Return the (X, Y) coordinate for the center point of the cell that contains the specified text.  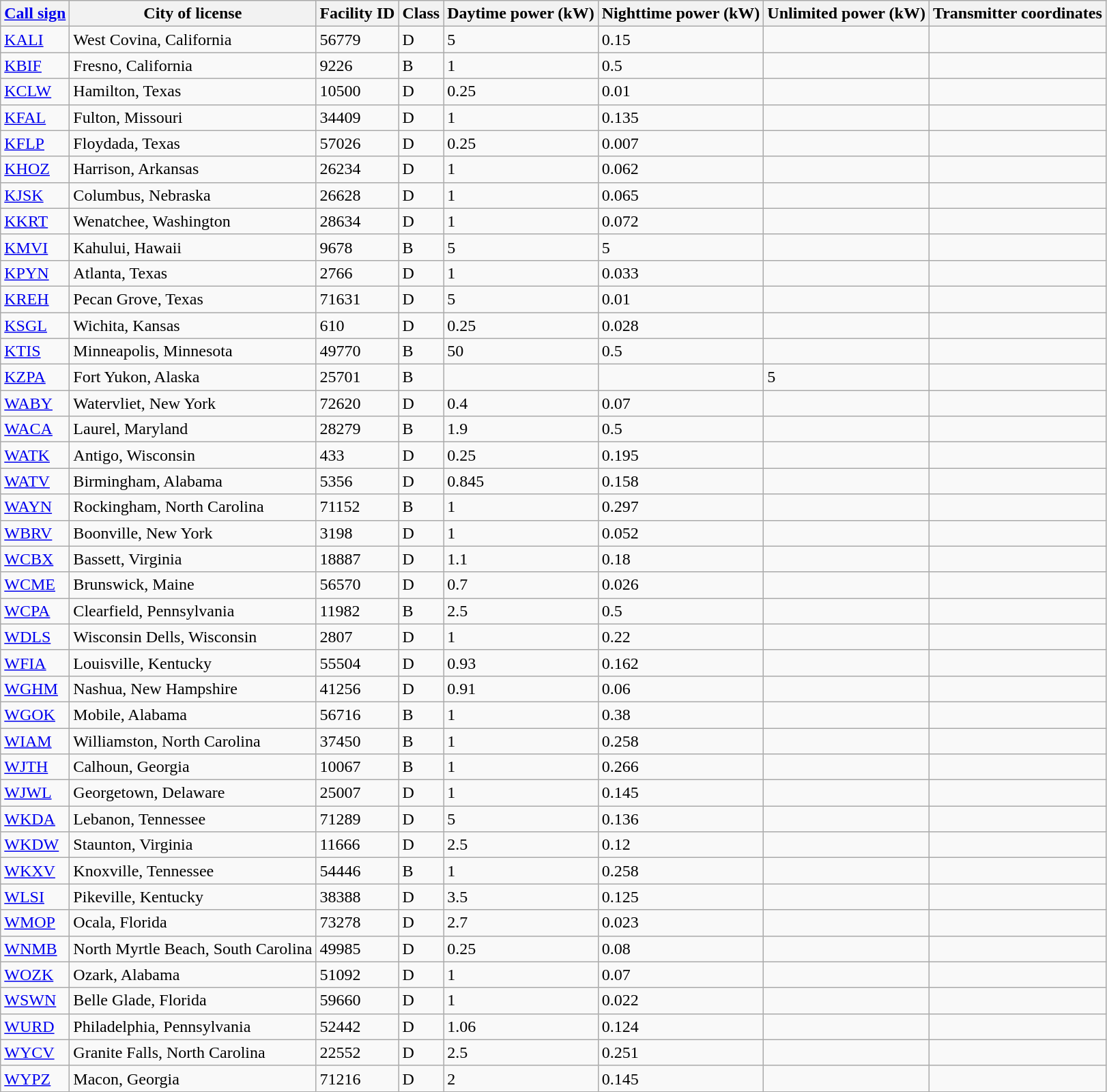
37450 (358, 741)
KKRT (35, 221)
West Covina, California (192, 40)
WCPA (35, 611)
WOZK (35, 975)
1.9 (521, 429)
KPYN (35, 273)
Belle Glade, Florida (192, 1001)
Bassett, Virginia (192, 559)
Kahului, Hawaii (192, 247)
0.266 (681, 767)
28634 (358, 221)
KTIS (35, 351)
WKXV (35, 871)
71216 (358, 1078)
0.124 (681, 1026)
0.022 (681, 1001)
56716 (358, 715)
54446 (358, 871)
0.4 (521, 403)
49985 (358, 949)
50 (521, 351)
610 (358, 326)
Williamston, North Carolina (192, 741)
Rockingham, North Carolina (192, 507)
0.08 (681, 949)
2766 (358, 273)
18887 (358, 559)
WYCV (35, 1052)
KFAL (35, 117)
59660 (358, 1001)
1.06 (521, 1026)
WFIA (35, 663)
55504 (358, 663)
North Myrtle Beach, South Carolina (192, 949)
2.7 (521, 923)
WATK (35, 455)
Birmingham, Alabama (192, 481)
25007 (358, 793)
KMVI (35, 247)
0.22 (681, 637)
Minneapolis, Minnesota (192, 351)
0.15 (681, 40)
0.251 (681, 1052)
Transmitter coordinates (1017, 14)
KSGL (35, 326)
71289 (358, 819)
34409 (358, 117)
Philadelphia, Pennsylvania (192, 1026)
0.845 (521, 481)
Antigo, Wisconsin (192, 455)
WAYN (35, 507)
Ocala, Florida (192, 923)
WLSI (35, 897)
Boonville, New York (192, 533)
Nighttime power (kW) (681, 14)
WATV (35, 481)
0.023 (681, 923)
WNMB (35, 949)
Staunton, Virginia (192, 845)
Wisconsin Dells, Wisconsin (192, 637)
WKDW (35, 845)
0.18 (681, 559)
3.5 (521, 897)
0.028 (681, 326)
0.158 (681, 481)
Watervliet, New York (192, 403)
Brunswick, Maine (192, 585)
WKDA (35, 819)
10067 (358, 767)
0.12 (681, 845)
WCME (35, 585)
0.007 (681, 143)
9226 (358, 66)
Georgetown, Delaware (192, 793)
433 (358, 455)
Fresno, California (192, 66)
22552 (358, 1052)
Fulton, Missouri (192, 117)
0.072 (681, 221)
WJTH (35, 767)
0.135 (681, 117)
Columbus, Nebraska (192, 195)
3198 (358, 533)
KREH (35, 299)
WGOK (35, 715)
Nashua, New Hampshire (192, 689)
WCBX (35, 559)
0.065 (681, 195)
KJSK (35, 195)
Granite Falls, North Carolina (192, 1052)
Louisville, Kentucky (192, 663)
26234 (358, 169)
73278 (358, 923)
71152 (358, 507)
Daytime power (kW) (521, 14)
49770 (358, 351)
WYPZ (35, 1078)
0.026 (681, 585)
0.195 (681, 455)
71631 (358, 299)
72620 (358, 403)
Unlimited power (kW) (846, 14)
57026 (358, 143)
Wichita, Kansas (192, 326)
0.7 (521, 585)
Pecan Grove, Texas (192, 299)
51092 (358, 975)
38388 (358, 897)
KZPA (35, 377)
WJWL (35, 793)
WABY (35, 403)
WURD (35, 1026)
11666 (358, 845)
City of license (192, 14)
25701 (358, 377)
WMOP (35, 923)
52442 (358, 1026)
KALI (35, 40)
0.062 (681, 169)
Facility ID (358, 14)
0.162 (681, 663)
11982 (358, 611)
0.06 (681, 689)
Clearfield, Pennsylvania (192, 611)
0.136 (681, 819)
0.91 (521, 689)
56779 (358, 40)
0.033 (681, 273)
Class (421, 14)
Call sign (35, 14)
WBRV (35, 533)
0.125 (681, 897)
2 (521, 1078)
Floydada, Texas (192, 143)
Knoxville, Tennessee (192, 871)
0.052 (681, 533)
56570 (358, 585)
Calhoun, Georgia (192, 767)
Lebanon, Tennessee (192, 819)
0.297 (681, 507)
Fort Yukon, Alaska (192, 377)
Harrison, Arkansas (192, 169)
28279 (358, 429)
Ozark, Alabama (192, 975)
10500 (358, 91)
WSWN (35, 1001)
KBIF (35, 66)
26628 (358, 195)
0.93 (521, 663)
Hamilton, Texas (192, 91)
Atlanta, Texas (192, 273)
WDLS (35, 637)
2807 (358, 637)
WIAM (35, 741)
1.1 (521, 559)
5356 (358, 481)
KCLW (35, 91)
Macon, Georgia (192, 1078)
WACA (35, 429)
WGHM (35, 689)
0.38 (681, 715)
Pikeville, Kentucky (192, 897)
41256 (358, 689)
Mobile, Alabama (192, 715)
Wenatchee, Washington (192, 221)
KHOZ (35, 169)
9678 (358, 247)
Laurel, Maryland (192, 429)
KFLP (35, 143)
